Identify which cell holds the provided text, then report its [X, Y] central coordinate. 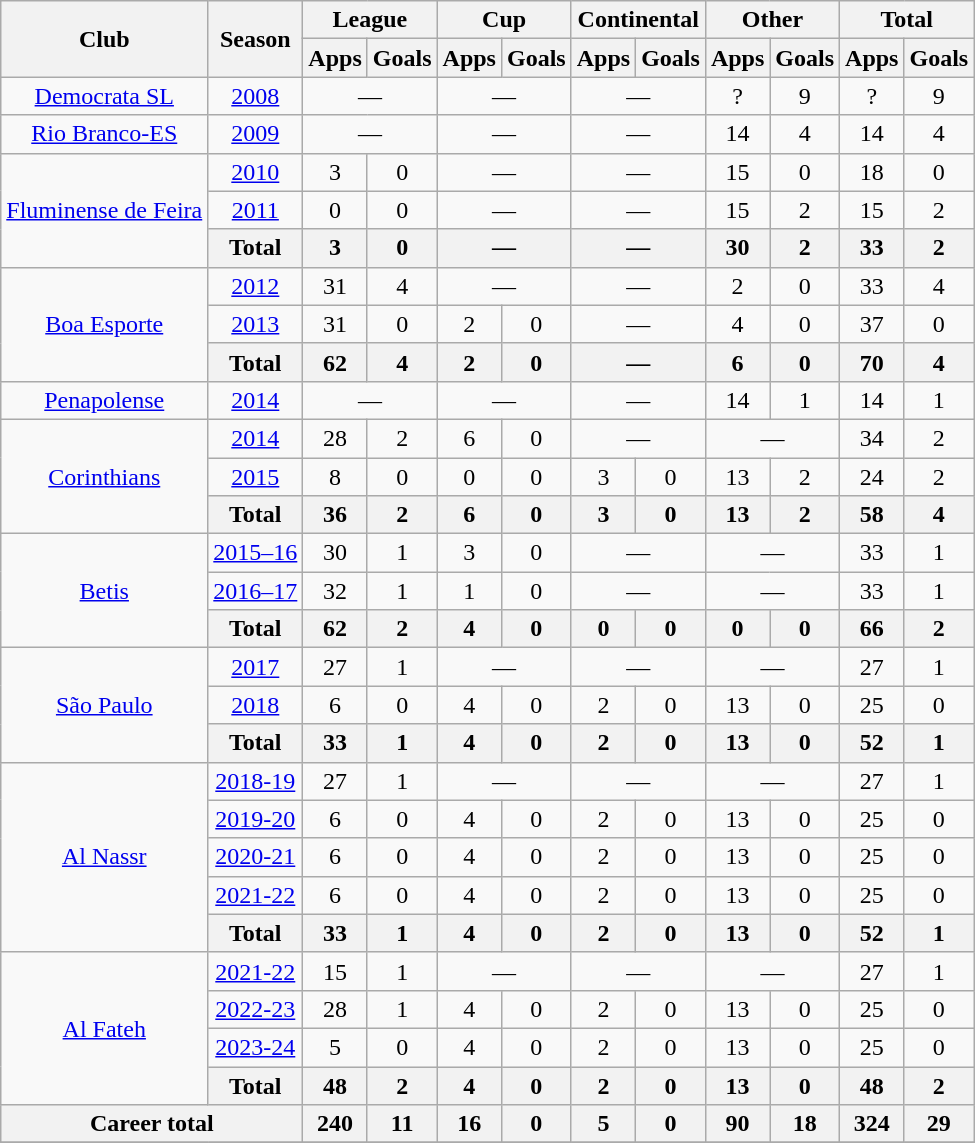
Rio Branco-ES [104, 134]
2019-20 [256, 819]
2013 [256, 324]
70 [872, 362]
Club [104, 39]
66 [872, 629]
Betis [104, 591]
Al Nassr [104, 857]
324 [872, 1124]
Career total [152, 1124]
2018-19 [256, 781]
16 [469, 1124]
Other [772, 20]
37 [872, 324]
24 [872, 477]
Fluminense de Feira [104, 210]
2008 [256, 96]
São Paulo [104, 705]
2015 [256, 477]
90 [737, 1124]
Continental [638, 20]
2012 [256, 286]
Democrata SL [104, 96]
Cup [504, 20]
2017 [256, 667]
36 [335, 515]
2015–16 [256, 553]
58 [872, 515]
29 [939, 1124]
Al Fateh [104, 1028]
Season [256, 39]
2018 [256, 705]
2023-24 [256, 1047]
2011 [256, 210]
34 [872, 438]
Penapolense [104, 400]
32 [335, 591]
240 [335, 1124]
2022-23 [256, 1009]
11 [402, 1124]
Corinthians [104, 476]
League [370, 20]
2016–17 [256, 591]
Boa Esporte [104, 324]
8 [335, 477]
2009 [256, 134]
2020-21 [256, 857]
2010 [256, 172]
